Determine the [X, Y] coordinate at the center of the cell enclosing the given text.  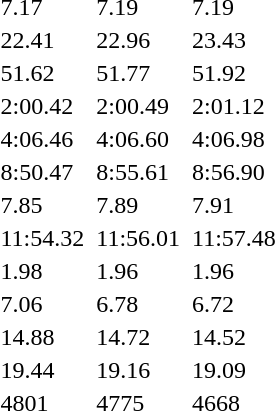
19.16 [138, 370]
11:56.01 [138, 238]
8:55.61 [138, 172]
1.96 [138, 271]
2:00.49 [138, 106]
14.72 [138, 337]
6.78 [138, 304]
4:06.60 [138, 139]
7.89 [138, 205]
51.77 [138, 73]
22.96 [138, 40]
